Find where the given text appears and provide that cell's center as [X, Y] coordinate. 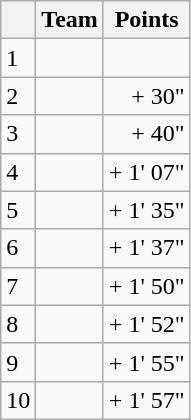
8 [18, 324]
+ 1' 50" [146, 286]
+ 1' 07" [146, 172]
4 [18, 172]
Points [146, 20]
+ 1' 35" [146, 210]
Team [70, 20]
5 [18, 210]
7 [18, 286]
+ 30" [146, 96]
+ 1' 57" [146, 400]
6 [18, 248]
+ 1' 37" [146, 248]
10 [18, 400]
3 [18, 134]
+ 40" [146, 134]
9 [18, 362]
+ 1' 55" [146, 362]
+ 1' 52" [146, 324]
2 [18, 96]
1 [18, 58]
